Return the (X, Y) coordinate for the center point of the cell that contains the specified text.  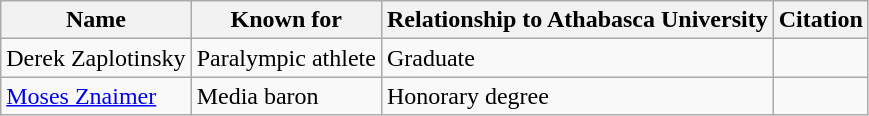
Known for (286, 20)
Derek Zaplotinsky (96, 58)
Graduate (577, 58)
Media baron (286, 96)
Paralympic athlete (286, 58)
Name (96, 20)
Honorary degree (577, 96)
Moses Znaimer (96, 96)
Relationship to Athabasca University (577, 20)
Citation (820, 20)
